Determine the (x, y) coordinate at the center of the cell enclosing the given text.  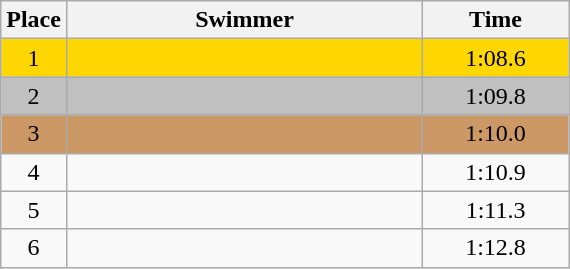
1:12.8 (496, 248)
1 (34, 58)
3 (34, 134)
2 (34, 96)
1:11.3 (496, 210)
6 (34, 248)
Swimmer (244, 20)
1:08.6 (496, 58)
4 (34, 172)
1:10.0 (496, 134)
Time (496, 20)
Place (34, 20)
5 (34, 210)
1:09.8 (496, 96)
1:10.9 (496, 172)
